Output the [X, Y] coordinate of the center of the cell containing the given text.  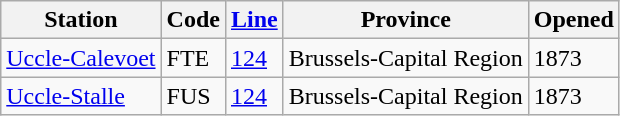
Code [193, 20]
Opened [574, 20]
Line [254, 20]
Uccle-Calevoet [81, 58]
Province [406, 20]
FUS [193, 96]
FTE [193, 58]
Uccle-Stalle [81, 96]
Station [81, 20]
